From the cell containing the given text, extract its center point as (X, Y) coordinate. 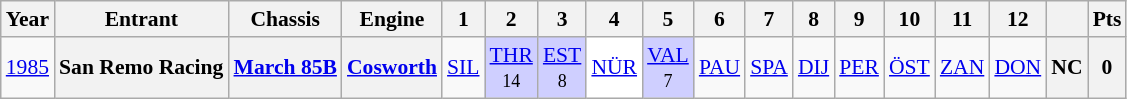
Cosworth (392, 68)
PER (859, 68)
DIJ (814, 68)
Chassis (284, 19)
Entrant (141, 19)
ÖST (910, 68)
NÜR (614, 68)
1985 (28, 68)
PAU (720, 68)
ZAN (962, 68)
8 (814, 19)
0 (1108, 68)
3 (562, 19)
NC (1066, 68)
1 (464, 19)
6 (720, 19)
7 (769, 19)
5 (668, 19)
San Remo Racing (141, 68)
March 85B (284, 68)
Year (28, 19)
Engine (392, 19)
2 (512, 19)
Pts (1108, 19)
SIL (464, 68)
SPA (769, 68)
DON (1018, 68)
11 (962, 19)
9 (859, 19)
10 (910, 19)
EST8 (562, 68)
THR14 (512, 68)
VAL7 (668, 68)
12 (1018, 19)
4 (614, 19)
